Search for the cell housing the specified text and yield its (X, Y) center coordinate. 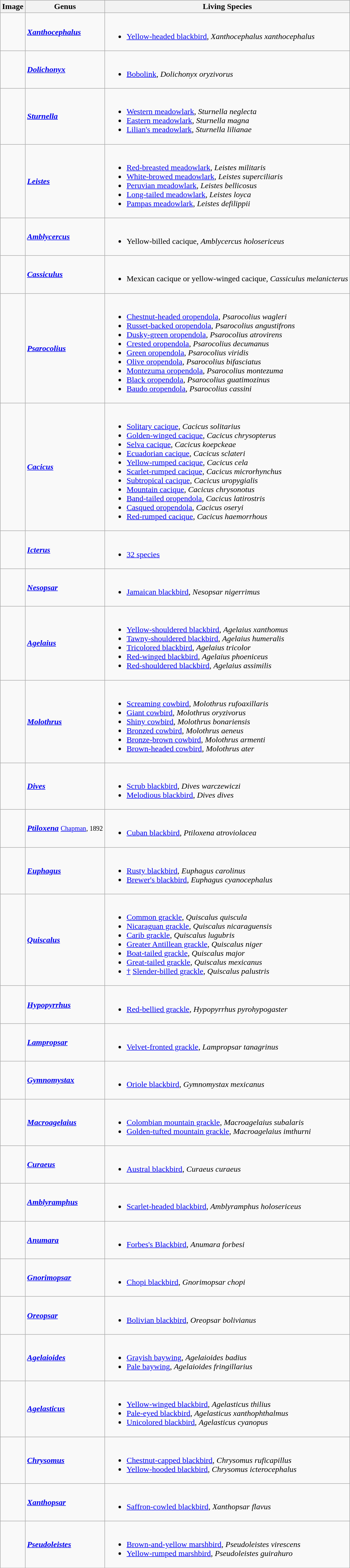
Brown-and-yellow marshbird, Pseudoleistes virescensYellow-rumped marshbird, Pseudoleistes guirahuro (227, 1545)
32 species (227, 550)
Bobolink, Dolichonyx oryzivorus (227, 69)
Curaeus (65, 1164)
Oreopsar (65, 1315)
Xanthopsar (65, 1503)
Lampropsar (65, 1042)
Macroagelaius (65, 1122)
Living Species (227, 7)
Amblycercus (65, 237)
Hypopyrrhus (65, 1005)
Agelaius (65, 643)
Mexican cacique or yellow-winged cacique, Cassiculus melanicterus (227, 274)
Image (13, 7)
Colombian mountain grackle, Macroagelaius subalarisGolden-tufted mountain grackle, Macroagelaius imthurni (227, 1122)
Amblyramphus (65, 1202)
Chrysomus (65, 1460)
Forbes's Blackbird, Anumara forbesi (227, 1240)
Red-bellied grackle, Hypopyrrhus pyrohypogaster (227, 1005)
Scrub blackbird, Dives warczewicziMelodious blackbird, Dives dives (227, 786)
Western meadowlark, Sturnella neglectaEastern meadowlark, Sturnella magnaLilian's meadowlark, Sturnella lilianae (227, 116)
Xanthocephalus (65, 32)
Agelasticus (65, 1409)
Ptiloxena Chapman, 1892 (65, 829)
Cassiculus (65, 274)
Cacicus (65, 467)
Anumara (65, 1240)
Nesopsar (65, 587)
Pseudoleistes (65, 1545)
Chestnut-capped blackbird, Chrysomus ruficapillusYellow-hooded blackbird, Chrysomus icterocephalus (227, 1460)
Genus (65, 7)
Leistes (65, 181)
Agelaioides (65, 1357)
Molothrus (65, 721)
Gymnomystax (65, 1080)
Jamaican blackbird, Nesopsar nigerrimus (227, 587)
Bolivian blackbird, Oreopsar bolivianus (227, 1315)
Velvet-fronted grackle, Lampropsar tanagrinus (227, 1042)
Scarlet-headed blackbird, Amblyramphus holosericeus (227, 1202)
Euphagus (65, 871)
Dives (65, 786)
Grayish baywing, Agelaioides badiusPale baywing, Agelaioides fringillarius (227, 1357)
Dolichonyx (65, 69)
Yellow-headed blackbird, Xanthocephalus xanthocephalus (227, 32)
Saffron-cowled blackbird, Xanthopsar flavus (227, 1503)
Icterus (65, 550)
Psarocolius (65, 348)
Oriole blackbird, Gymnomystax mexicanus (227, 1080)
Austral blackbird, Curaeus curaeus (227, 1164)
Rusty blackbird, Euphagus carolinusBrewer's blackbird, Euphagus cyanocephalus (227, 871)
Sturnella (65, 116)
Cuban blackbird, Ptiloxena atroviolacea (227, 829)
Chopi blackbird, Gnorimopsar chopi (227, 1278)
Quiscalus (65, 940)
Yellow-winged blackbird, Agelasticus thiliusPale-eyed blackbird, Agelasticus xanthophthalmusUnicolored blackbird, Agelasticus cyanopus (227, 1409)
Gnorimopsar (65, 1278)
Yellow-billed cacique, Amblycercus holosericeus (227, 237)
